For the text-containing cell, return its midpoint in (X, Y) coordinate format. 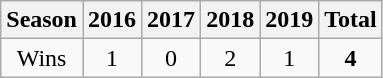
Wins (42, 58)
2017 (172, 20)
0 (172, 58)
4 (351, 58)
Total (351, 20)
2016 (112, 20)
2019 (290, 20)
2018 (230, 20)
2 (230, 58)
Season (42, 20)
